Search for the cell housing the specified text and yield its (x, y) center coordinate. 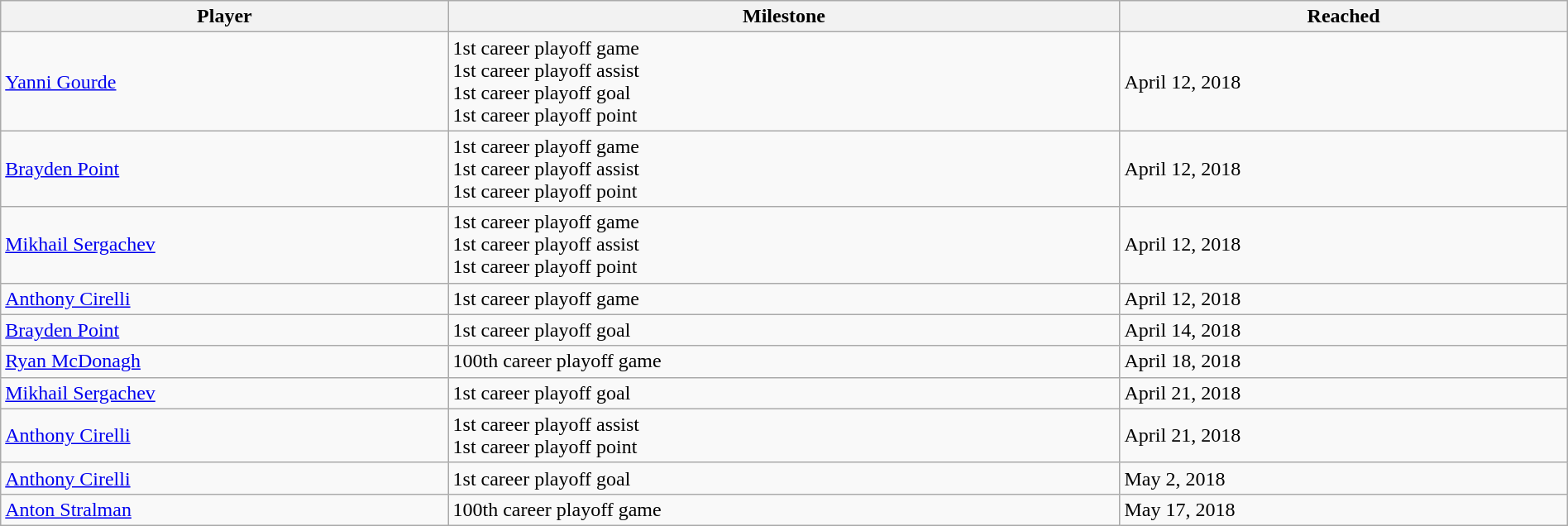
April 14, 2018 (1343, 330)
May 2, 2018 (1343, 478)
1st career playoff game1st career playoff assist1st career playoff goal1st career playoff point (784, 81)
Reached (1343, 17)
April 18, 2018 (1343, 361)
1st career playoff assist1st career playoff point (784, 435)
1st career playoff game (784, 299)
Yanni Gourde (225, 81)
Player (225, 17)
Anton Stralman (225, 509)
Ryan McDonagh (225, 361)
Milestone (784, 17)
May 17, 2018 (1343, 509)
